Find where the given text appears and provide that cell's center as [x, y] coordinate. 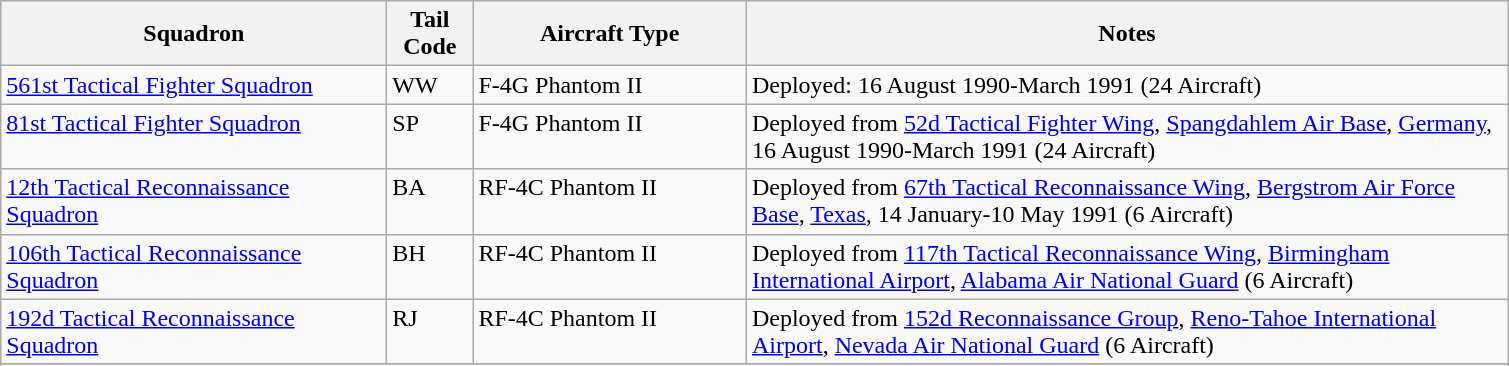
WW [430, 85]
Deployed from 117th Tactical Reconnaissance Wing, Birmingham International Airport, Alabama Air National Guard (6 Aircraft) [1126, 266]
Deployed from 67th Tactical Reconnaissance Wing, Bergstrom Air Force Base, Texas, 14 January-10 May 1991 (6 Aircraft) [1126, 202]
Notes [1126, 34]
SP [430, 136]
BA [430, 202]
12th Tactical Reconnaissance Squadron [194, 202]
Deployed from 152d Reconnaissance Group, Reno-Tahoe International Airport, Nevada Air National Guard (6 Aircraft) [1126, 332]
81st Tactical Fighter Squadron [194, 136]
Tail Code [430, 34]
RJ [430, 332]
BH [430, 266]
Deployed from 52d Tactical Fighter Wing, Spangdahlem Air Base, Germany, 16 August 1990-March 1991 (24 Aircraft) [1126, 136]
Deployed: 16 August 1990-March 1991 (24 Aircraft) [1126, 85]
Squadron [194, 34]
192d Tactical Reconnaissance Squadron [194, 332]
561st Tactical Fighter Squadron [194, 85]
106th Tactical Reconnaissance Squadron [194, 266]
Aircraft Type [610, 34]
